Extract the [x, y] coordinate from the center of the cell holding the provided text.  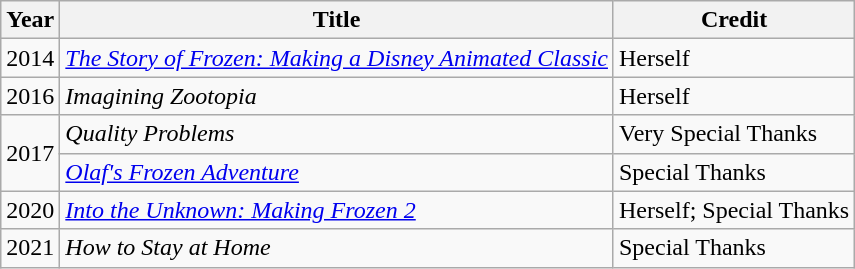
Imagining Zootopia [337, 96]
Into the Unknown: Making Frozen 2 [337, 210]
The Story of Frozen: Making a Disney Animated Classic [337, 58]
2017 [30, 153]
Herself; Special Thanks [734, 210]
Credit [734, 20]
Olaf's Frozen Adventure [337, 172]
Very Special Thanks [734, 134]
How to Stay at Home [337, 248]
2014 [30, 58]
2021 [30, 248]
Title [337, 20]
Quality Problems [337, 134]
2016 [30, 96]
Year [30, 20]
2020 [30, 210]
